Scan for the cell matching the given text and deliver its [x, y] coordinate at center. 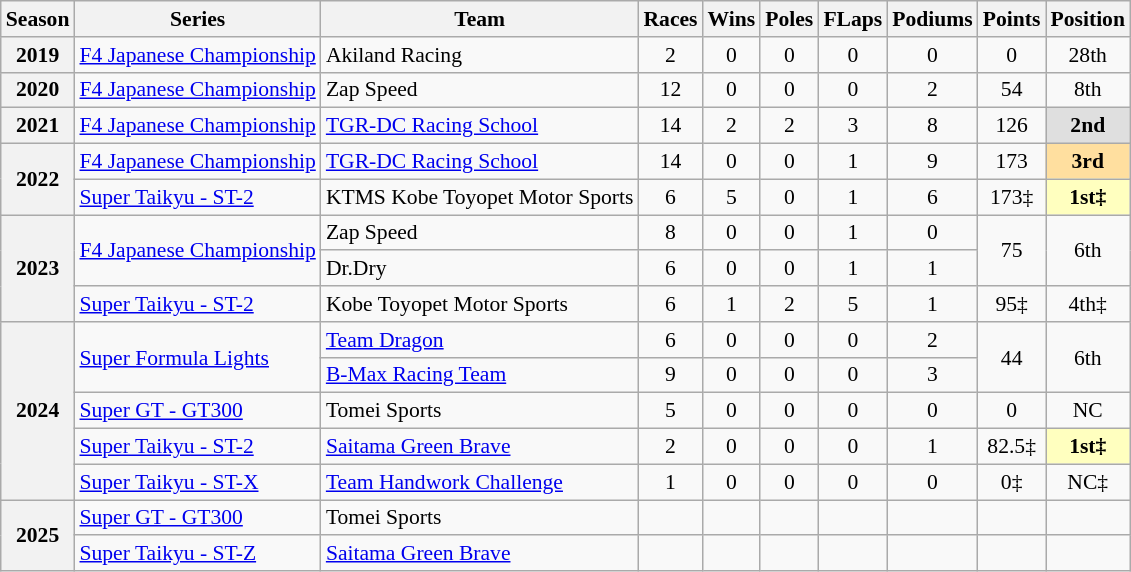
2025 [38, 536]
2nd [1088, 126]
2020 [38, 90]
44 [1012, 358]
2022 [38, 180]
FLaps [852, 19]
Dr.Dry [480, 269]
Poles [789, 19]
8th [1088, 90]
Super Formula Lights [197, 358]
Points [1012, 19]
2024 [38, 411]
Podiums [932, 19]
0‡ [1012, 482]
Akiland Racing [480, 55]
3rd [1088, 162]
82.5‡ [1012, 447]
Position [1088, 19]
28th [1088, 55]
Wins [732, 19]
Kobe Toyopet Motor Sports [480, 304]
12 [670, 90]
126 [1012, 126]
95‡ [1012, 304]
Season [38, 19]
2019 [38, 55]
NC [1088, 411]
KTMS Kobe Toyopet Motor Sports [480, 197]
2023 [38, 268]
4th‡ [1088, 304]
173 [1012, 162]
Super Taikyu - ST-X [197, 482]
75 [1012, 250]
2021 [38, 126]
B-Max Racing Team [480, 375]
173‡ [1012, 197]
Team Dragon [480, 340]
54 [1012, 90]
Team [480, 19]
NC‡ [1088, 482]
Super Taikyu - ST-Z [197, 554]
Races [670, 19]
Team Handwork Challenge [480, 482]
Series [197, 19]
